For the text-containing cell, return its midpoint in (x, y) coordinate format. 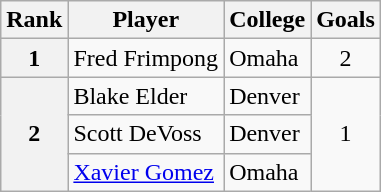
Goals (346, 20)
Blake Elder (146, 96)
Scott DeVoss (146, 134)
College (268, 20)
Rank (34, 20)
Xavier Gomez (146, 172)
Player (146, 20)
Fred Frimpong (146, 58)
